Determine the (X, Y) coordinate at the center of the cell enclosing the given text.  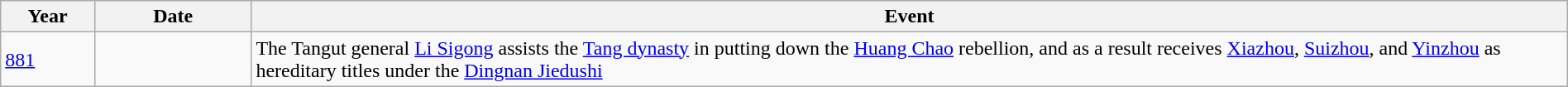
881 (48, 60)
Date (172, 17)
Year (48, 17)
Event (910, 17)
